Return the (x, y) coordinate for the center point of the cell that contains the specified text.  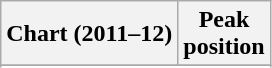
Chart (2011–12) (90, 34)
Peakposition (224, 34)
